Output the (X, Y) coordinate of the center of the cell containing the given text.  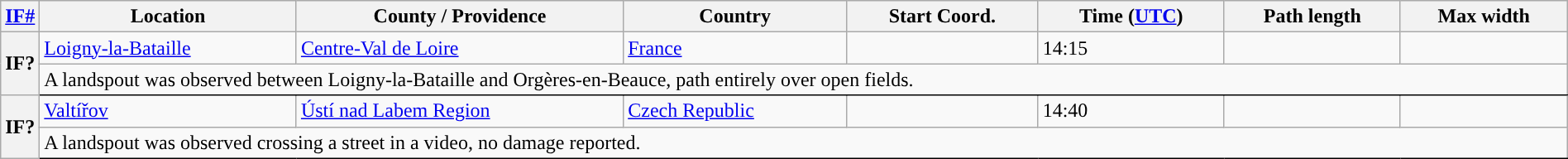
Location (169, 17)
Ústí nad Labem Region (460, 111)
14:15 (1131, 48)
Path length (1312, 17)
Valtířov (169, 111)
Start Coord. (943, 17)
Time (UTC) (1131, 17)
A landspout was observed between Loigny-la-Bataille and Orgères-en-Beauce, path entirely over open fields. (804, 79)
Czech Republic (735, 111)
Loigny-la-Bataille (169, 48)
France (735, 48)
IF# (20, 17)
Country (735, 17)
A landspout was observed crossing a street in a video, no damage reported. (804, 142)
Max width (1484, 17)
Centre-Val de Loire (460, 48)
14:40 (1131, 111)
County / Providence (460, 17)
